Find where the given text appears and provide that cell's center as (x, y) coordinate. 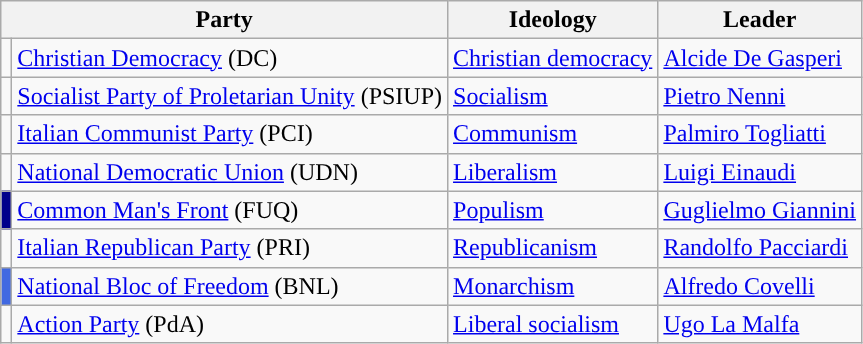
Republicanism (553, 248)
National Bloc of Freedom (BNL) (230, 286)
Luigi Einaudi (760, 172)
Christian democracy (553, 58)
Randolfo Pacciardi (760, 248)
Leader (760, 20)
Ideology (553, 20)
Guglielmo Giannini (760, 210)
Monarchism (553, 286)
Communism (553, 134)
Socialist Party of Proletarian Unity (PSIUP) (230, 96)
Common Man's Front (FUQ) (230, 210)
Ugo La Malfa (760, 324)
Alcide De Gasperi (760, 58)
Liberal socialism (553, 324)
National Democratic Union (UDN) (230, 172)
Socialism (553, 96)
Liberalism (553, 172)
Palmiro Togliatti (760, 134)
Christian Democracy (DC) (230, 58)
Action Party (PdA) (230, 324)
Party (224, 20)
Italian Republican Party (PRI) (230, 248)
Populism (553, 210)
Italian Communist Party (PCI) (230, 134)
Alfredo Covelli (760, 286)
Pietro Nenni (760, 96)
